Locate the cell with the specified text and output its (X, Y) center coordinate. 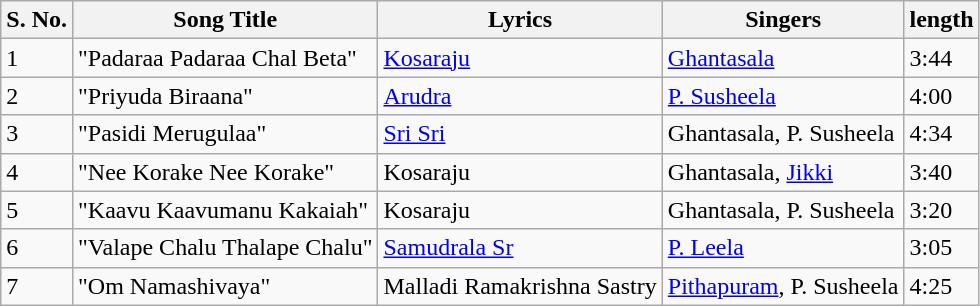
2 (37, 96)
"Kaavu Kaavumanu Kakaiah" (224, 210)
Ghantasala, Jikki (783, 172)
"Padaraa Padaraa Chal Beta" (224, 58)
length (942, 20)
6 (37, 248)
5 (37, 210)
4:25 (942, 286)
3 (37, 134)
Pithapuram, P. Susheela (783, 286)
Song Title (224, 20)
Malladi Ramakrishna Sastry (520, 286)
1 (37, 58)
3:05 (942, 248)
4:34 (942, 134)
S. No. (37, 20)
3:40 (942, 172)
P. Leela (783, 248)
"Pasidi Merugulaa" (224, 134)
"Nee Korake Nee Korake" (224, 172)
Ghantasala (783, 58)
Samudrala Sr (520, 248)
3:20 (942, 210)
7 (37, 286)
3:44 (942, 58)
"Om Namashivaya" (224, 286)
Singers (783, 20)
Arudra (520, 96)
Sri Sri (520, 134)
"Valape Chalu Thalape Chalu" (224, 248)
"Priyuda Biraana" (224, 96)
4:00 (942, 96)
P. Susheela (783, 96)
Lyrics (520, 20)
4 (37, 172)
